Return the (X, Y) coordinate for the center point of the cell that contains the specified text.  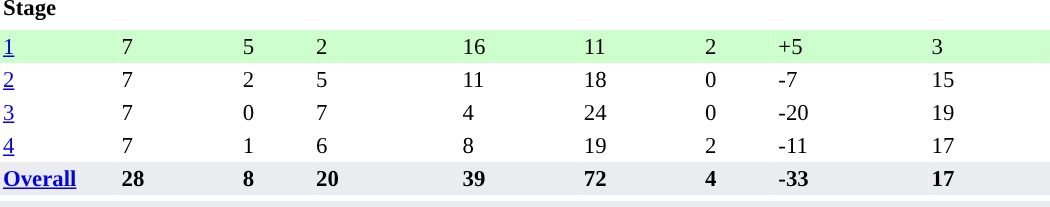
18 (642, 80)
24 (642, 112)
-7 (852, 80)
20 (374, 178)
39 (520, 178)
16 (520, 46)
-20 (852, 112)
-11 (852, 146)
15 (990, 80)
+5 (852, 46)
6 (374, 146)
Overall (59, 178)
72 (642, 178)
-33 (852, 178)
28 (178, 178)
